Output the [x, y] coordinate of the center of the cell containing the given text.  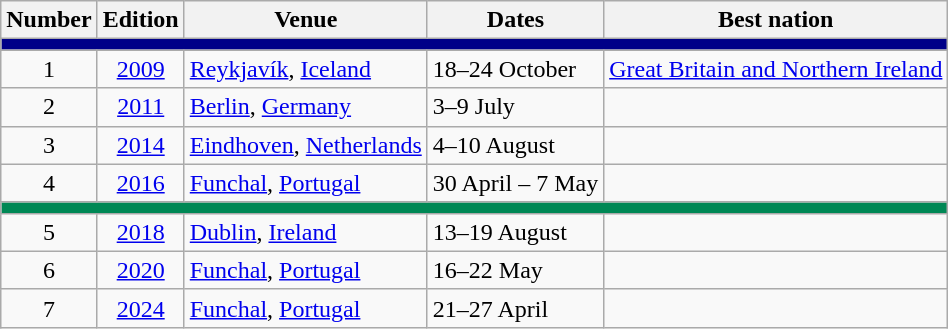
Reykjavík, Iceland [306, 69]
Great Britain and Northern Ireland [776, 69]
7 [49, 308]
2024 [140, 308]
Number [49, 20]
2018 [140, 232]
Venue [306, 20]
30 April – 7 May [515, 183]
2 [49, 107]
16–22 May [515, 270]
5 [49, 232]
3–9 July [515, 107]
1 [49, 69]
2020 [140, 270]
6 [49, 270]
2016 [140, 183]
2014 [140, 145]
3 [49, 145]
Edition [140, 20]
2009 [140, 69]
Eindhoven, Netherlands [306, 145]
21–27 April [515, 308]
4–10 August [515, 145]
Dates [515, 20]
Best nation [776, 20]
2011 [140, 107]
18–24 October [515, 69]
Dublin, Ireland [306, 232]
4 [49, 183]
13–19 August [515, 232]
Berlin, Germany [306, 107]
